From the cell containing the given text, extract its center point as (X, Y) coordinate. 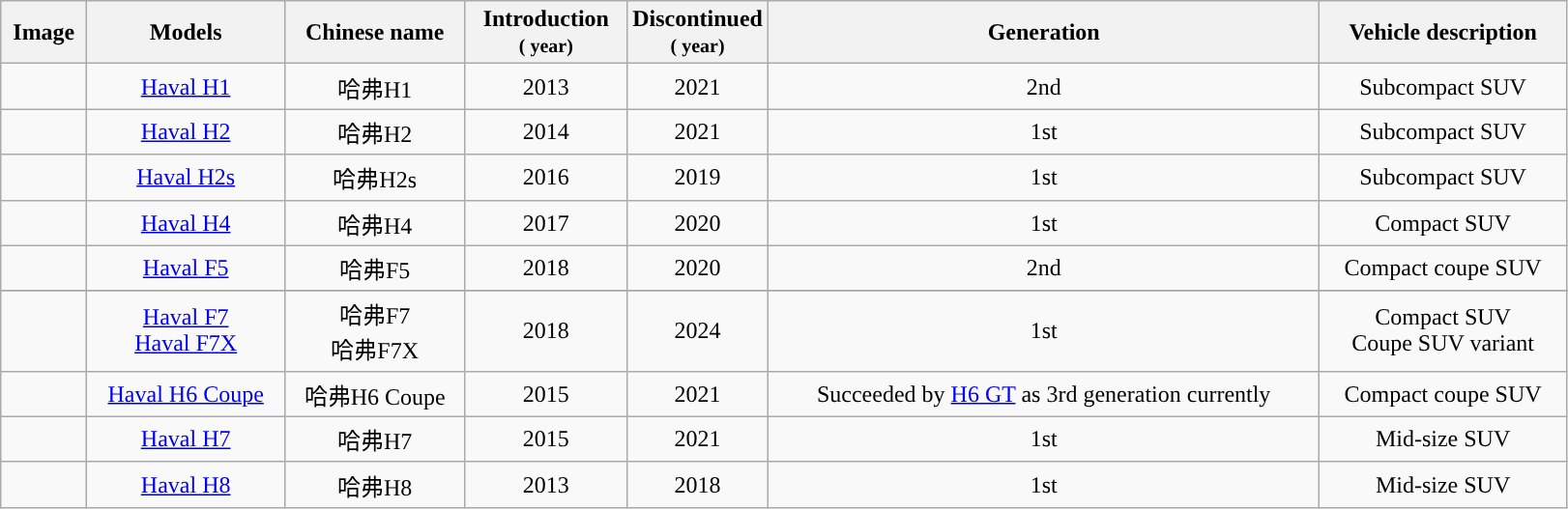
2024 (698, 330)
哈弗F5 (374, 269)
Chinese name (374, 33)
Succeeded by H6 GT as 3rd generation currently (1043, 394)
Haval H4 (186, 222)
哈弗H6 Coupe (374, 394)
哈弗H4 (374, 222)
2019 (698, 178)
Haval H7 (186, 438)
Haval H2s (186, 178)
Compact SUVCoupe SUV variant (1442, 330)
Haval H2 (186, 131)
Models (186, 33)
2017 (546, 222)
Generation (1043, 33)
Introduction( year) (546, 33)
哈弗H7 (374, 438)
哈弗H2s (374, 178)
Haval F7Haval F7X (186, 330)
Compact SUV (1442, 222)
Haval H1 (186, 87)
Haval F5 (186, 269)
哈弗H8 (374, 485)
哈弗H2 (374, 131)
Discontinued( year) (698, 33)
Haval H8 (186, 485)
Vehicle description (1442, 33)
2014 (546, 131)
2016 (546, 178)
哈弗F7哈弗F7X (374, 330)
Haval H6 Coupe (186, 394)
Image (44, 33)
哈弗H1 (374, 87)
